Output the [X, Y] coordinate of the center of the cell containing the given text.  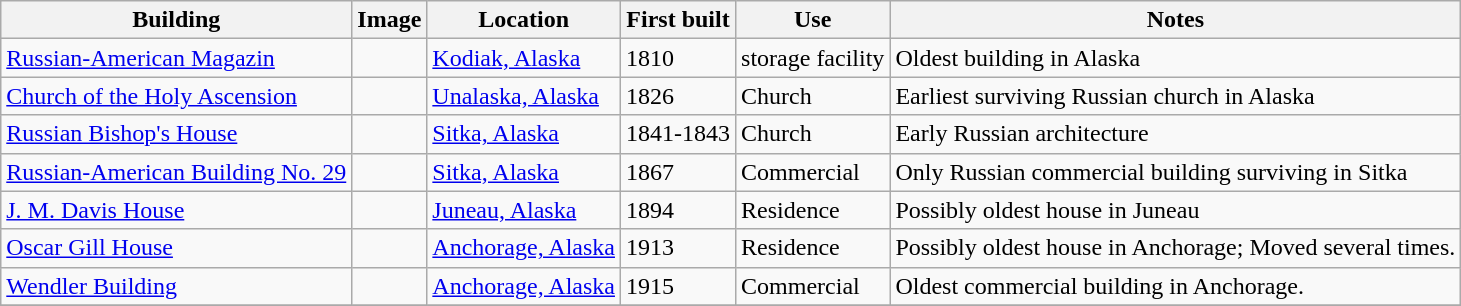
Early Russian architecture [1176, 134]
Kodiak, Alaska [524, 58]
Oldest commercial building in Anchorage. [1176, 286]
First built [678, 20]
Possibly oldest house in Anchorage; Moved several times. [1176, 248]
Building [176, 20]
Use [813, 20]
Russian-American Building No. 29 [176, 172]
Earliest surviving Russian church in Alaska [1176, 96]
Image [390, 20]
1810 [678, 58]
1894 [678, 210]
1913 [678, 248]
1915 [678, 286]
Russian Bishop's House [176, 134]
storage facility [813, 58]
Only Russian commercial building surviving in Sitka [1176, 172]
1826 [678, 96]
J. M. Davis House [176, 210]
Church of the Holy Ascension [176, 96]
Juneau, Alaska [524, 210]
Oldest building in Alaska [1176, 58]
Unalaska, Alaska [524, 96]
Location [524, 20]
Notes [1176, 20]
1867 [678, 172]
Oscar Gill House [176, 248]
1841-1843 [678, 134]
Possibly oldest house in Juneau [1176, 210]
Russian-American Magazin [176, 58]
Wendler Building [176, 286]
